Identify which cell holds the provided text, then report its (X, Y) central coordinate. 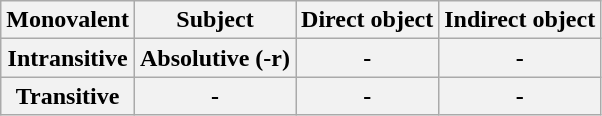
Absolutive (-r) (214, 58)
Transitive (68, 96)
Subject (214, 20)
Monovalent (68, 20)
Indirect object (520, 20)
Intransitive (68, 58)
Direct object (368, 20)
